Scan for the cell matching the given text and deliver its [x, y] coordinate at center. 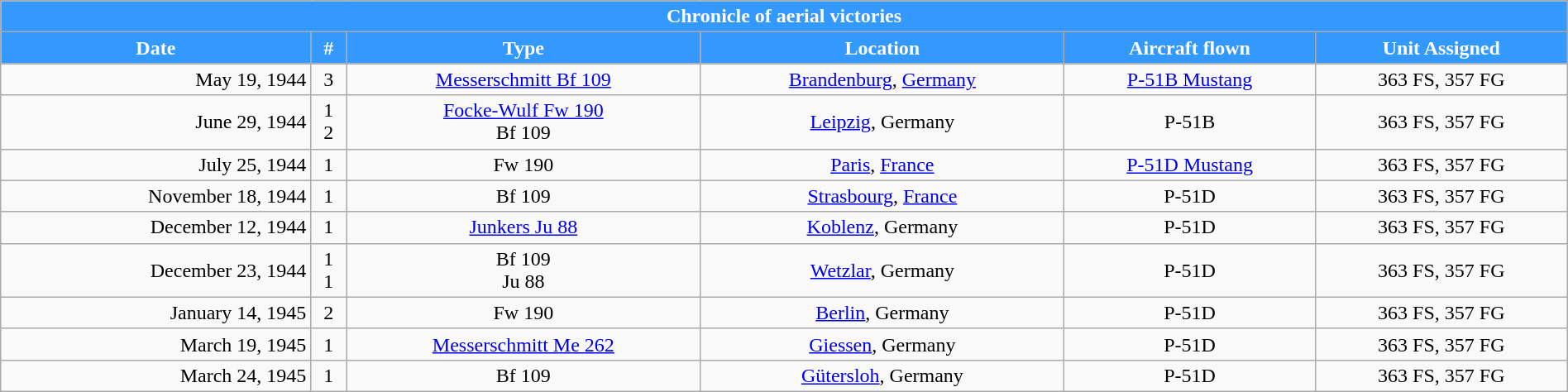
Focke-Wulf Fw 190Bf 109 [523, 122]
3 [329, 79]
Messerschmitt Me 262 [523, 344]
Type [523, 48]
Bf 109Ju 88 [523, 270]
2 [329, 313]
Koblenz, Germany [882, 227]
Giessen, Germany [882, 344]
Junkers Ju 88 [523, 227]
Unit Assigned [1441, 48]
July 25, 1944 [155, 165]
January 14, 1945 [155, 313]
May 19, 1944 [155, 79]
December 23, 1944 [155, 270]
11 [329, 270]
Date [155, 48]
March 19, 1945 [155, 344]
March 24, 1945 [155, 375]
Location [882, 48]
Chronicle of aerial victories [784, 17]
November 18, 1944 [155, 196]
Gütersloh, Germany [882, 375]
Brandenburg, Germany [882, 79]
Berlin, Germany [882, 313]
P-51B Mustang [1190, 79]
Wetzlar, Germany [882, 270]
Strasbourg, France [882, 196]
P-51B [1190, 122]
Aircraft flown [1190, 48]
# [329, 48]
Messerschmitt Bf 109 [523, 79]
June 29, 1944 [155, 122]
Leipzig, Germany [882, 122]
Paris, France [882, 165]
12 [329, 122]
P-51D Mustang [1190, 165]
December 12, 1944 [155, 227]
